Scan for the cell matching the given text and deliver its [X, Y] coordinate at center. 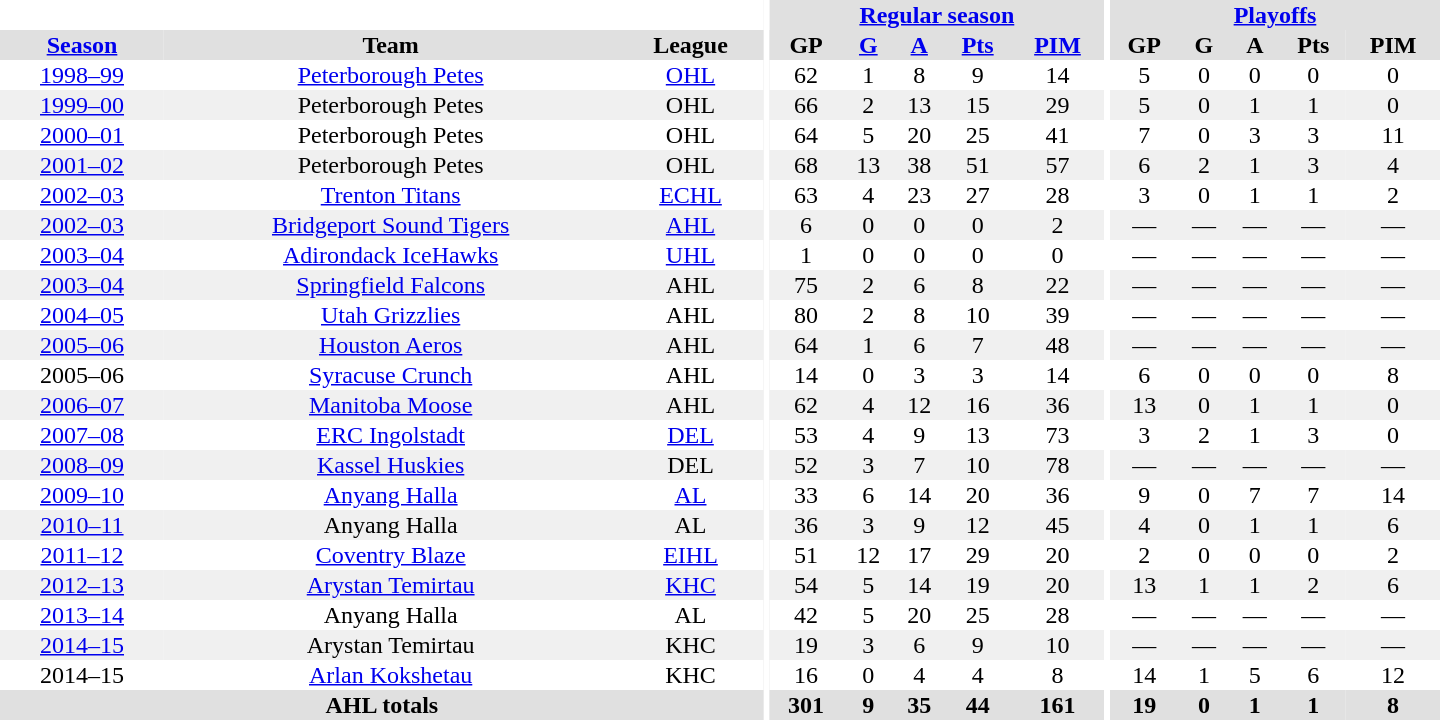
Syracuse Crunch [390, 375]
Manitoba Moose [390, 405]
Kassel Huskies [390, 465]
22 [1058, 285]
35 [920, 705]
57 [1058, 165]
54 [806, 585]
63 [806, 195]
48 [1058, 345]
Houston Aeros [390, 345]
ERC Ingolstadt [390, 435]
73 [1058, 435]
EIHL [690, 555]
301 [806, 705]
2006–07 [82, 405]
Trenton Titans [390, 195]
41 [1058, 135]
17 [920, 555]
1998–99 [82, 75]
15 [978, 105]
53 [806, 435]
39 [1058, 315]
161 [1058, 705]
2004–05 [82, 315]
66 [806, 105]
2011–12 [82, 555]
Team [390, 45]
League [690, 45]
23 [920, 195]
2008–09 [82, 465]
78 [1058, 465]
2001–02 [82, 165]
2007–08 [82, 435]
68 [806, 165]
2000–01 [82, 135]
Season [82, 45]
Regular season [936, 15]
Coventry Blaze [390, 555]
52 [806, 465]
33 [806, 495]
2010–11 [82, 525]
45 [1058, 525]
Playoffs [1275, 15]
44 [978, 705]
1999–00 [82, 105]
UHL [690, 255]
42 [806, 615]
Bridgeport Sound Tigers [390, 225]
AHL totals [382, 705]
ECHL [690, 195]
2009–10 [82, 495]
11 [1393, 135]
80 [806, 315]
2013–14 [82, 615]
38 [920, 165]
Arlan Kokshetau [390, 675]
Utah Grizzlies [390, 315]
27 [978, 195]
2012–13 [82, 585]
Adirondack IceHawks [390, 255]
75 [806, 285]
Springfield Falcons [390, 285]
